Return the [X, Y] coordinate for the center point of the cell that contains the specified text.  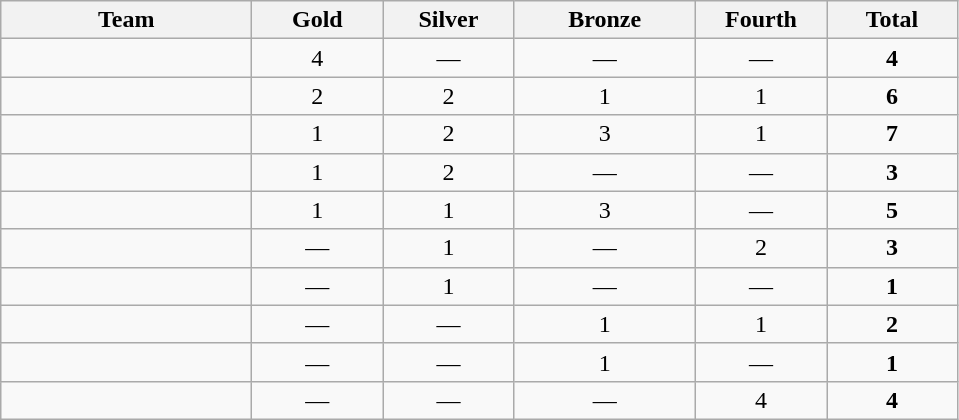
Silver [448, 20]
Total [892, 20]
Fourth [760, 20]
6 [892, 96]
Team [126, 20]
Gold [318, 20]
5 [892, 210]
7 [892, 134]
Bronze [605, 20]
